Detect which cell encompasses the target text, then output its [x, y] center coordinate. 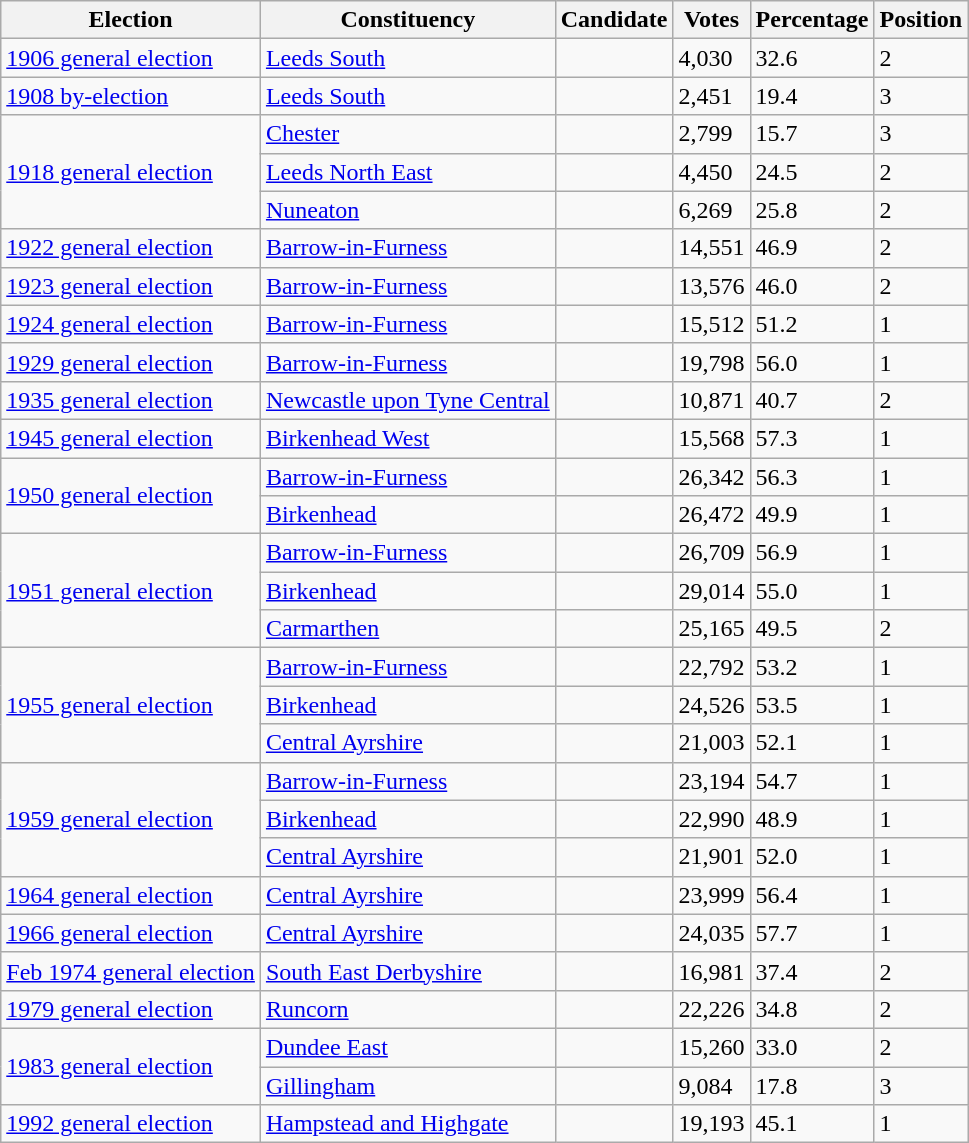
15,260 [712, 1047]
1966 general election [131, 933]
Constituency [408, 20]
53.5 [812, 705]
1951 general election [131, 591]
10,871 [712, 400]
57.7 [812, 933]
56.0 [812, 362]
25.8 [812, 210]
1922 general election [131, 248]
17.8 [812, 1085]
2,799 [712, 134]
1929 general election [131, 362]
4,450 [712, 172]
1955 general election [131, 705]
19.4 [812, 96]
24,035 [712, 933]
Hampstead and Highgate [408, 1124]
1923 general election [131, 286]
21,901 [712, 857]
15.7 [812, 134]
26,342 [712, 477]
51.2 [812, 324]
29,014 [712, 591]
1924 general election [131, 324]
22,792 [712, 667]
57.3 [812, 438]
48.9 [812, 819]
Newcastle upon Tyne Central [408, 400]
24.5 [812, 172]
26,709 [712, 553]
56.3 [812, 477]
1918 general election [131, 172]
Dundee East [408, 1047]
40.7 [812, 400]
14,551 [712, 248]
Candidate [614, 20]
16,981 [712, 971]
1906 general election [131, 58]
Nuneaton [408, 210]
Gillingham [408, 1085]
52.1 [812, 743]
56.4 [812, 895]
34.8 [812, 1009]
1983 general election [131, 1066]
1992 general election [131, 1124]
Position [921, 20]
26,472 [712, 515]
Election [131, 20]
46.9 [812, 248]
46.0 [812, 286]
33.0 [812, 1047]
32.6 [812, 58]
23,999 [712, 895]
21,003 [712, 743]
Chester [408, 134]
19,193 [712, 1124]
24,526 [712, 705]
25,165 [712, 629]
19,798 [712, 362]
22,990 [712, 819]
1979 general election [131, 1009]
Carmarthen [408, 629]
15,512 [712, 324]
55.0 [812, 591]
22,226 [712, 1009]
53.2 [812, 667]
49.9 [812, 515]
Runcorn [408, 1009]
1964 general election [131, 895]
13,576 [712, 286]
15,568 [712, 438]
54.7 [812, 781]
2,451 [712, 96]
56.9 [812, 553]
1950 general election [131, 496]
Feb 1974 general election [131, 971]
Leeds North East [408, 172]
49.5 [812, 629]
23,194 [712, 781]
52.0 [812, 857]
37.4 [812, 971]
1945 general election [131, 438]
South East Derbyshire [408, 971]
6,269 [712, 210]
45.1 [812, 1124]
Votes [712, 20]
Birkenhead West [408, 438]
1908 by-election [131, 96]
1935 general election [131, 400]
1959 general election [131, 819]
Percentage [812, 20]
4,030 [712, 58]
9,084 [712, 1085]
